Search for the cell housing the specified text and yield its [X, Y] center coordinate. 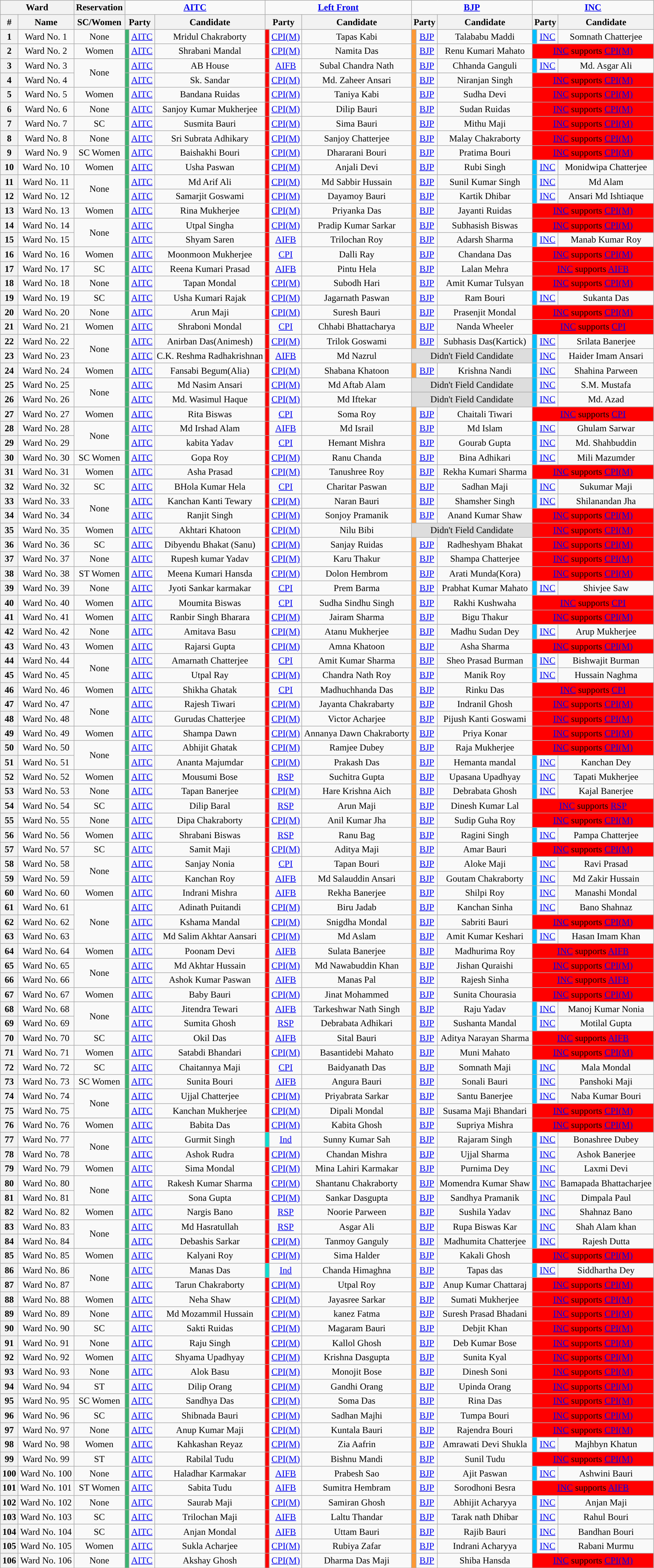
32 [9, 487]
28 [9, 429]
Left Front [338, 8]
Dimpala Paul [606, 1198]
Hasan Imam Khan [606, 937]
Kabita Ghosh [357, 1125]
Prakash Das [357, 762]
Alok Basu [210, 1372]
AB House [210, 66]
Ward No. 68 [46, 1009]
31 [9, 472]
Gourab Gupta [485, 443]
93 [9, 1372]
Nilu Bibi [357, 530]
100 [9, 1473]
Pratima Bouri [485, 153]
Md Nasim Ansari [210, 385]
Sabita Tudu [210, 1488]
Shrabani Biswas [210, 835]
Raju Yadav [485, 1009]
Radheshyam Bhakat [485, 545]
Md Israil [357, 429]
Manashi Mondal [606, 893]
Dibyendu Bhakat (Sanu) [210, 545]
Magaram Bauri [357, 1328]
Monidwipa Chatterjee [606, 167]
Akshay Ghosh [210, 1560]
Gurmit Singh [210, 1140]
Samiran Ghosh [357, 1502]
Ward No. 51 [46, 762]
Taniya Kabi [357, 95]
Ward No. 35 [46, 530]
Hare Krishna Aich [357, 791]
Prabhat Kumar Mahato [485, 588]
Tapan Bouri [357, 864]
Naba Kumar Bouri [606, 1096]
73 [9, 1081]
Sonjoy Pramanik [357, 516]
Shamsher Singh [485, 501]
Ward No. 61 [46, 908]
49 [9, 733]
42 [9, 631]
Angura Bauri [357, 1081]
Ward No. 77 [46, 1140]
59 [9, 878]
Rita Biswas [210, 414]
Sudip Guha Roy [485, 820]
79 [9, 1169]
Ward No. 22 [46, 341]
27 [9, 414]
Ward No. 15 [46, 240]
Ghulam Sarwar [606, 429]
Reena Kumari Prasad [210, 269]
Kshama Mandal [210, 922]
Amit Kumar Keshari [485, 937]
S.M. Mustafa [606, 385]
56 [9, 835]
Sudha Sindhu Singh [357, 602]
Fansabi Begum(Alia) [210, 370]
66 [9, 980]
Tanmoy Ganguly [357, 1241]
82 [9, 1212]
Shabana Khatoon [357, 370]
Sunita Kyal [485, 1358]
Ward No. 93 [46, 1372]
Rinku Das [485, 690]
44 [9, 661]
95 [9, 1401]
Bishwajit Burman [606, 661]
74 [9, 1096]
Sheo Prasad Burman [485, 661]
22 [9, 341]
Ward No. 13 [46, 211]
Trilochan Roy [357, 240]
105 [9, 1546]
Ward No. 31 [46, 472]
75 [9, 1111]
Ward No. 78 [46, 1154]
Mousumi Bose [210, 777]
18 [9, 283]
Okil Das [210, 1038]
Tapan Banerjee [210, 791]
Shiba Hansda [485, 1560]
Suresh Bauri [357, 312]
Sukumar Maji [606, 487]
Laxmi Devi [606, 1169]
Sumitra Hembram [357, 1488]
Adarsh Sharma [485, 240]
33 [9, 501]
Ward No. 43 [46, 646]
Rajib Bauri [485, 1531]
Manik Roy [485, 675]
Rahul Bouri [606, 1517]
Mridul Chakraborty [210, 37]
Sanjay Nonia [210, 864]
Ward No. 95 [46, 1401]
Subal Chandra Nath [357, 66]
Soma Roy [357, 414]
Anjan Mondal [210, 1531]
Shyam Saren [210, 240]
Haladhar Karmakar [210, 1473]
Sumita Ghosh [210, 1023]
Adinath Puitandi [210, 908]
Panshoki Maji [606, 1081]
Tumpa Bouri [485, 1415]
Ward No. 19 [46, 298]
Ward No. 23 [46, 356]
Shraboni Mondal [210, 327]
Majhbyn Khatun [606, 1444]
94 [9, 1386]
Upasana Upadhyay [485, 777]
Satabdi Bhandari [210, 1052]
Md Islam [485, 429]
Motilal Gupta [606, 1023]
Kahkashan Reyaz [210, 1444]
Debrabata Ghosh [485, 791]
Debashis Sarkar [210, 1241]
Md. Azad [606, 399]
Sankar Dasgupta [357, 1198]
Shyama Upadhyay [210, 1358]
Ram Bouri [485, 298]
Kanchan Mukherjee [210, 1111]
Md Salim Akhtar Aansari [210, 937]
12 [9, 196]
20 [9, 312]
68 [9, 1009]
Prasenjit Mondal [485, 312]
Victor Acharjee [357, 719]
Ward No. 101 [46, 1488]
Somnath Maji [485, 1067]
Ward No. 106 [46, 1560]
Ward No. 88 [46, 1299]
Shampa Dawn [210, 733]
Jinat Mohammed [357, 994]
Sunil Tudu [485, 1459]
Ward No. 49 [46, 733]
91 [9, 1343]
Sakti Ruidas [210, 1328]
Tarak nath Dhibar [485, 1517]
48 [9, 719]
Ward No. 96 [46, 1415]
39 [9, 588]
Ramjee Dubey [357, 748]
Haider Imam Ansari [606, 356]
41 [9, 617]
Dolon Hembrom [357, 574]
37 [9, 559]
Malay Chakraborty [485, 138]
80 [9, 1183]
Ward No. 7 [46, 124]
Dilip Baral [210, 806]
47 [9, 704]
Ajit Paswan [485, 1473]
Sunny Kumar Sah [357, 1140]
Abhijit Acharyya [485, 1502]
Jitendra Tewari [210, 1009]
43 [9, 646]
Samit Maji [210, 849]
Ward No. 58 [46, 864]
Subhasis Das(Kartick) [485, 341]
Ward No. 17 [46, 269]
Md Arif Ali [210, 182]
Ward No. 67 [46, 994]
Md Zakir Hussain [606, 878]
14 [9, 225]
1 [9, 37]
102 [9, 1502]
Sunil Kumar Singh [485, 182]
71 [9, 1052]
Dinesh Kumar Lal [485, 806]
Sudan Ruidas [485, 109]
25 [9, 385]
Santu Banerjee [485, 1096]
Ashok Rudra [210, 1154]
Ward No. 59 [46, 878]
Suresh Prasad Bhadani [485, 1314]
Nanda Wheeler [485, 327]
Asha Prasad [210, 472]
Sanjoy Chatterjee [357, 138]
Gurudas Chatterjee [210, 719]
Ward No. 64 [46, 951]
Ward No. 52 [46, 777]
Arup Mukherjee [606, 631]
Amitava Basu [210, 631]
84 [9, 1241]
Priyabrata Sarkar [357, 1096]
Ward No. 85 [46, 1256]
Niranjan Singh [485, 80]
Ward No. 76 [46, 1125]
Amrawati Devi Shukla [485, 1444]
Sri Subrata Adhikary [210, 138]
45 [9, 675]
Sadhan Maji [485, 487]
Ranu Bag [357, 835]
60 [9, 893]
Biru Jadab [357, 908]
Md Irshad Alam [210, 429]
Ward No. 21 [46, 327]
Gandhi Orang [357, 1386]
Charitar Paswan [357, 487]
Ward No. 24 [46, 370]
Ward No. 94 [46, 1386]
Ranjit Singh [210, 516]
Sulata Banerjee [357, 951]
Amarnath Chatterjee [210, 661]
Sonali Bauri [485, 1081]
Ward No. 29 [46, 443]
Ward No. 39 [46, 588]
Noorie Parween [357, 1212]
103 [9, 1517]
Ward No. 92 [46, 1358]
Zia Aafrin [357, 1444]
Ward No. 30 [46, 458]
Md. Asgar Ali [606, 66]
Ward No. 33 [46, 501]
Ward No. 8 [46, 138]
Jayanta Chakrabarty [357, 704]
Ansari Md Ishtiaque [606, 196]
Sunita Chourasia [485, 994]
Monojit Bose [357, 1372]
Dinesh Soni [485, 1372]
Ujjal Sharma [485, 1154]
5 [9, 95]
Kuntala Bauri [357, 1430]
Talababu Maddi [485, 37]
34 [9, 516]
Krishna Dasgupta [357, 1358]
Ward No. 91 [46, 1343]
Hussain Naghma [606, 675]
9 [9, 153]
Ward No. 80 [46, 1183]
81 [9, 1198]
kanez Fatma [357, 1314]
Rajarsi Gupta [210, 646]
65 [9, 966]
76 [9, 1125]
Karu Thakur [357, 559]
Rajesh Sinha [485, 980]
Ward No. 5 [46, 95]
Siddhartha Dey [606, 1270]
Muni Mahato [485, 1052]
Ward No. 74 [46, 1096]
Ravi Prasad [606, 864]
Rupa Biswas Kar [485, 1227]
Bishnu Mandi [357, 1459]
Lalan Mehra [485, 269]
Mala Mondal [606, 1067]
Trilochan Maji [210, 1517]
Rakhi Kushwaha [485, 602]
Mina Lahiri Karmakar [357, 1169]
Momendra Kumar Shaw [485, 1183]
Poonam Devi [210, 951]
Subhasish Biswas [485, 225]
Kajal Banerjee [606, 791]
97 [9, 1430]
Sukanta Das [606, 298]
Md Aftab Alam [357, 385]
Susama Maji Bhandari [485, 1111]
Chanda Himaghna [357, 1270]
Sima Mondal [210, 1169]
Rajendra Bouri [485, 1430]
Ward No. 18 [46, 283]
Md Akhtar Hussain [210, 966]
Sanjay Ruidas [357, 545]
Ward No. 105 [46, 1546]
Ward No. 26 [46, 399]
Mithu Maji [485, 124]
86 [9, 1270]
Usha Kumari Rajak [210, 298]
Prem Barma [357, 588]
Akhtari Khatoon [210, 530]
Sona Gupta [210, 1198]
88 [9, 1299]
Dharma Das Maji [357, 1560]
Baby Bauri [210, 994]
Tapas Kabi [357, 37]
Aloke Maji [485, 864]
Md Hasratullah [210, 1227]
98 [9, 1444]
Shahnaz Bano [606, 1212]
Sandhya Pramanik [485, 1198]
Chandan Mishra [357, 1154]
Neha Shaw [210, 1299]
Ward No. 79 [46, 1169]
Utpal Roy [357, 1285]
Jayasree Sarkar [357, 1299]
Shikha Ghatak [210, 690]
Manas Pal [357, 980]
Bandana Ruidas [210, 95]
Dhararani Bouri [357, 153]
Sukla Acharjee [210, 1546]
Rajesh Dutta [606, 1241]
Ward No. 16 [46, 254]
Ward No. 2 [46, 51]
Chhanda Ganguli [485, 66]
Gopa Roy [210, 458]
Chandra Nath Roy [357, 675]
Kallol Ghosh [357, 1343]
Md. Shahbuddin [606, 443]
40 [9, 602]
Bamapada Bhattacharjee [606, 1183]
Rabani Murmu [606, 1546]
Reservation [100, 8]
Ward No. 56 [46, 835]
Ragini Singh [485, 835]
Ward No. 89 [46, 1314]
Sunita Bouri [210, 1081]
Trilok Goswami [357, 341]
Usha Paswan [210, 167]
Debrabata Adhikari [357, 1023]
35 [9, 530]
Rakesh Kumar Sharma [210, 1183]
4 [9, 80]
Arati Munda(Kora) [485, 574]
Ward No. 84 [46, 1241]
Atanu Mukherjee [357, 631]
Shrabani Mandal [210, 51]
Dayamoy Bauri [357, 196]
Indranil Ghosh [485, 704]
8 [9, 138]
Rina Das [485, 1401]
Naran Bauri [357, 501]
Ward No. 62 [46, 922]
Ward No. 10 [46, 167]
Md Mozammil Hussain [210, 1314]
Samarjit Goswami [210, 196]
Ward No. 47 [46, 704]
Krishna Nandi [485, 370]
50 [9, 748]
Ward No. 3 [46, 66]
Ward No. 20 [46, 312]
Ward No. 28 [46, 429]
13 [9, 211]
Md Nazrul [357, 356]
Madhuchhanda Das [357, 690]
10 [9, 167]
Sanjoy Kumar Mukherjee [210, 109]
24 [9, 370]
Ward No. 86 [46, 1270]
Ward No. 83 [46, 1227]
Dilip Orang [210, 1386]
Baishakhi Bouri [210, 153]
57 [9, 849]
Ward No. 82 [46, 1212]
Shantanu Chakraborty [357, 1183]
Ananta Majumdar [210, 762]
Ward No. 90 [46, 1328]
Ward No. 46 [46, 690]
Kalyani Roy [210, 1256]
Babita Das [210, 1125]
51 [9, 762]
Anup Kumar Chattaraj [485, 1285]
Ward No. 36 [46, 545]
Hemant Mishra [357, 443]
Kartik Dhibar [485, 196]
Purnima Dey [485, 1169]
30 [9, 458]
Ward No. 81 [46, 1198]
Moumita Biswas [210, 602]
Shilanandan Jha [606, 501]
21 [9, 327]
Chaitannya Maji [210, 1067]
Anup Kumar Maji [210, 1430]
Ward No. 60 [46, 893]
38 [9, 574]
Ward No. 12 [46, 196]
Ward No. 32 [46, 487]
Suchitra Gupta [357, 777]
Debjit Khan [485, 1328]
Abhijit Ghatak [210, 748]
Anirban Das(Animesh) [210, 341]
# [9, 22]
23 [9, 356]
Ward No. 97 [46, 1430]
Tapati Mukherjee [606, 777]
17 [9, 269]
Ward No. 104 [46, 1531]
Jyoti Sankar karmakar [210, 588]
Anil Kumar Jha [357, 820]
Md Nawabuddin Khan [357, 966]
Uttam Bauri [357, 1531]
Ward No. 98 [46, 1444]
Sumati Mukherjee [485, 1299]
Jagarnath Paswan [357, 298]
11 [9, 182]
Manoj Kumar Nonia [606, 1009]
Ashok Kumar Paswan [210, 980]
Madhurima Roy [485, 951]
Sadhan Majhi [357, 1415]
Madhu Sudan Dey [485, 631]
Ward No. 57 [46, 849]
BHola Kumar Hela [210, 487]
Ward No. 11 [46, 182]
Ward [37, 8]
96 [9, 1415]
Ward No. 25 [46, 385]
Nargis Bano [210, 1212]
Ward No. 75 [46, 1111]
Bandhan Bouri [606, 1531]
83 [9, 1227]
Chhabi Bhattacharya [357, 327]
Aditya Maji [357, 849]
Ward No. 54 [46, 806]
Rubiya Zafar [357, 1546]
Md Iftekar [357, 399]
kabita Yadav [210, 443]
Anjali Devi [357, 167]
Kanchan Dey [606, 762]
Laltu Thandar [357, 1517]
29 [9, 443]
62 [9, 922]
Sorodhoni Besra [485, 1488]
19 [9, 298]
Pijush Kanti Goswami [485, 719]
Raja Mukherjee [485, 748]
3 [9, 66]
Kakali Ghosh [485, 1256]
Ward No. 44 [46, 661]
Kanchan Sinha [485, 908]
Moonmoon Mukherjee [210, 254]
Md Sabbir Hussain [357, 182]
Priya Konar [485, 733]
Pampa Chatterjee [606, 835]
90 [9, 1328]
87 [9, 1285]
Tarkeshwar Nath Singh [357, 1009]
Rina Mukherjee [210, 211]
Chaitali Tiwari [485, 414]
Sandhya Das [210, 1401]
36 [9, 545]
Md Alam [606, 182]
Supriya Mishra [485, 1125]
Dilip Bauri [357, 109]
Ward No. 9 [46, 153]
101 [9, 1488]
Shibnada Bauri [210, 1415]
Ranbir Singh Bharara [210, 617]
Rupesh kumar Yadav [210, 559]
Ward No. 48 [46, 719]
Ward No. 99 [46, 1459]
63 [9, 937]
Sabriti Bauri [485, 922]
Ward No. 71 [46, 1052]
Sk. Sandar [210, 80]
Sushila Yadav [485, 1212]
Sudha Devi [485, 95]
Saurab Maji [210, 1502]
26 [9, 399]
77 [9, 1140]
Anand Kumar Shaw [485, 516]
Subodh Hari [357, 283]
Baidyanath Das [357, 1067]
Susmita Bauri [210, 124]
Priyanka Das [357, 211]
Ward No. 1 [46, 37]
Rabilal Tudu [210, 1459]
Ward No. 103 [46, 1517]
Asha Sharma [485, 646]
Dipa Chakraborty [210, 820]
Prabesh Sao [357, 1473]
Aditya Narayan Sharma [485, 1038]
104 [9, 1531]
Shampa Chatterjee [485, 559]
69 [9, 1023]
C.K. Reshma Radhakrishnan [210, 356]
Ashwini Bauri [606, 1473]
Md Salauddin Ansari [357, 878]
Indrani Acharyya [485, 1546]
Ward No. 14 [46, 225]
Sima Bauri [357, 124]
Ward No. 45 [46, 675]
58 [9, 864]
SC/Women [100, 22]
Raju Singh [210, 1343]
Manas Das [210, 1270]
Ward No. 65 [46, 966]
Utpal Ray [210, 675]
Tapan Mondal [210, 283]
Dalli Ray [357, 254]
Rekha Kumari Sharma [485, 472]
Tarun Chakraborty [210, 1285]
Basantidebi Mahato [357, 1052]
Hemanta mandal [485, 762]
Soma Das [357, 1401]
89 [9, 1314]
Jayanti Ruidas [485, 211]
Mili Mazumder [606, 458]
Ward No. 38 [46, 574]
Ward No. 55 [46, 820]
Ward No. 27 [46, 414]
Namita Das [357, 51]
Rubi Singh [485, 167]
6 [9, 109]
Chandana Das [485, 254]
61 [9, 908]
Ashok Banerjee [606, 1154]
Md. Wasimul Haque [210, 399]
Ward No. 70 [46, 1038]
7 [9, 124]
72 [9, 1067]
Sital Bauri [357, 1038]
Shah Alam khan [606, 1227]
Rajaram Singh [485, 1140]
Amit Kumar Tulsyan [485, 283]
Ward No. 73 [46, 1081]
Madhumita Chatterjee [485, 1241]
Jishan Quraishi [485, 966]
Asgar Ali [357, 1227]
2 [9, 51]
Shahina Parween [606, 370]
Goutam Chakraborty [485, 878]
Ward No. 53 [46, 791]
Upinda Orang [485, 1386]
Ward No. 4 [46, 80]
Ward No. 69 [46, 1023]
Sima Halder [357, 1256]
Dipali Mondal [357, 1111]
Ward No. 42 [46, 631]
Jairam Sharma [357, 617]
Amar Bauri [485, 849]
Indrani Mishra [210, 893]
15 [9, 240]
Name [46, 22]
Kanchan Kanti Tewary [210, 501]
Renu Kumari Mahato [485, 51]
Ranu Chanda [357, 458]
106 [9, 1560]
92 [9, 1358]
78 [9, 1154]
70 [9, 1038]
67 [9, 994]
Ward No. 50 [46, 748]
Ujjal Chatterjee [210, 1096]
Ward No. 37 [46, 559]
Amna Khatoon [357, 646]
Bina Adhikari [485, 458]
Meena Kumari Hansda [210, 574]
INC supports RSP [593, 806]
16 [9, 254]
Shilpi Roy [485, 893]
Ward No. 6 [46, 109]
Sushanta Mandal [485, 1023]
Srilata Banerjee [606, 341]
Md Aslam [357, 937]
Snigdha Mondal [357, 922]
Tapas das [485, 1270]
Bonashree Dubey [606, 1140]
53 [9, 791]
Somnath Chatterjee [606, 37]
Amit Kumar Sharma [357, 661]
Deb Kumar Bose [485, 1343]
Rajesh Tiwari [210, 704]
Rekha Banerjee [357, 893]
Bano Shahnaz [606, 908]
Ward No. 34 [46, 516]
Md. Zaheer Ansari [357, 80]
Ward No. 72 [46, 1067]
Ward No. 63 [46, 937]
54 [9, 806]
Pintu Hela [357, 269]
Pradip Kumar Sarkar [357, 225]
Anjan Maji [606, 1502]
85 [9, 1256]
99 [9, 1459]
Ward No. 41 [46, 617]
Manab Kumar Roy [606, 240]
64 [9, 951]
55 [9, 820]
Ward No. 102 [46, 1502]
Kanchan Roy [210, 878]
52 [9, 777]
46 [9, 690]
Ward No. 66 [46, 980]
Utpal Singha [210, 225]
Ward No. 40 [46, 602]
Annanya Dawn Chakraborty [357, 733]
Bigu Thakur [485, 617]
Tanushree Roy [357, 472]
Ward No. 87 [46, 1285]
Ward No. 100 [46, 1473]
Shivjee Saw [606, 588]
